From the cell containing the given text, extract its center point as [x, y] coordinate. 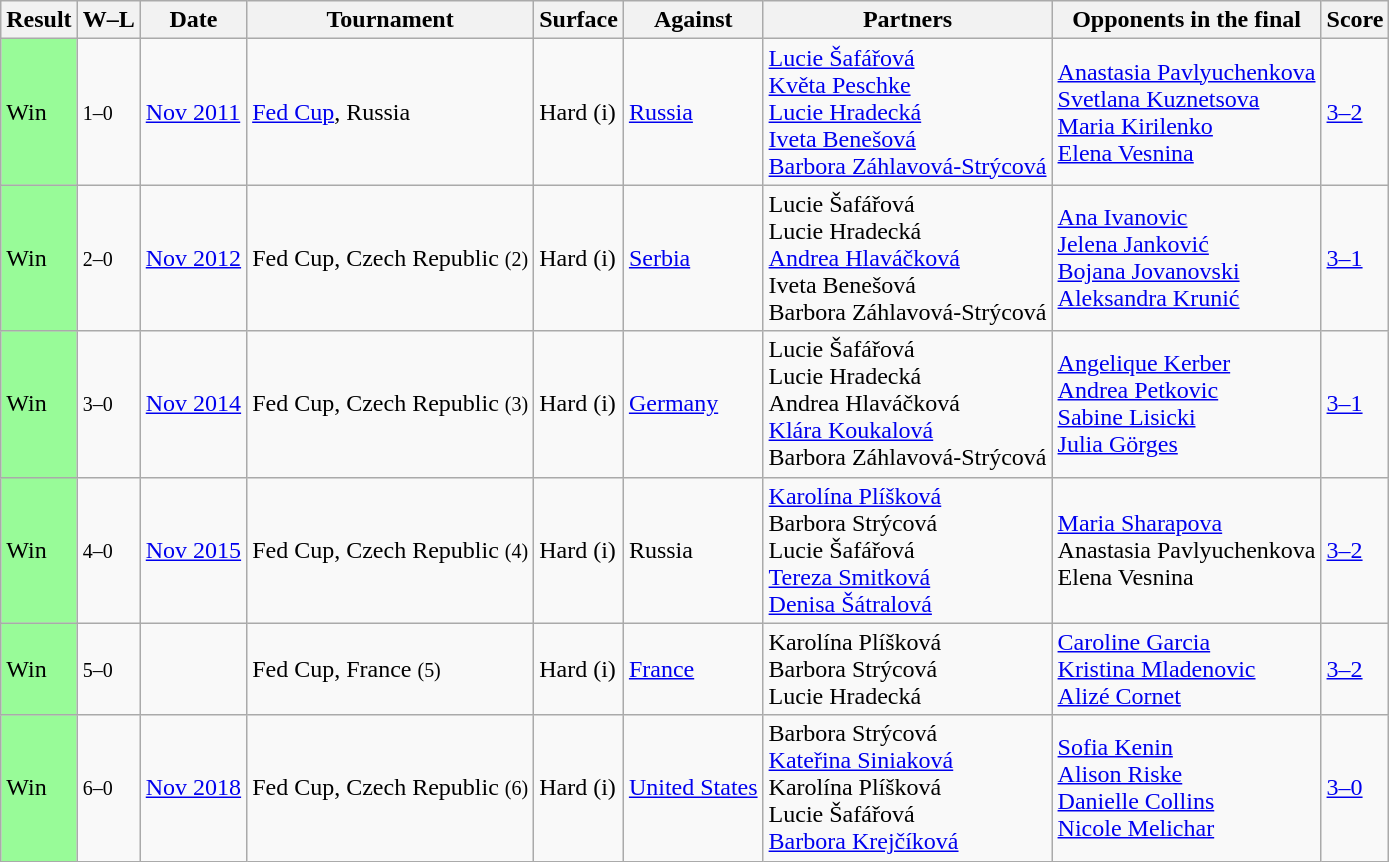
Fed Cup, Russia [390, 112]
4–0 [108, 550]
United States [693, 788]
Result [39, 20]
Opponents in the final [1186, 20]
Angelique KerberAndrea PetkovicSabine LisickiJulia Görges [1186, 404]
Fed Cup, Czech Republic (3) [390, 404]
Karolína PlíškováBarbora StrýcováLucie ŠafářováTereza SmitkováDenisa Šátralová [908, 550]
France [693, 669]
Tournament [390, 20]
Nov 2015 [193, 550]
1–0 [108, 112]
Fed Cup, Czech Republic (4) [390, 550]
Serbia [693, 258]
Germany [693, 404]
Karolína PlíškováBarbora StrýcováLucie Hradecká [908, 669]
Maria Sharapova Anastasia Pavlyuchenkova Elena Vesnina [1186, 550]
Fed Cup, Czech Republic (6) [390, 788]
Nov 2014 [193, 404]
5–0 [108, 669]
Partners [908, 20]
Lucie ŠafářováLucie HradeckáAndrea HlaváčkováKlára KoukalováBarbora Záhlavová-Strýcová [908, 404]
Caroline Garcia Kristina Mladenovic Alizé Cornet [1186, 669]
Date [193, 20]
Score [1355, 20]
Ana IvanovicJelena JankovićBojana JovanovskiAleksandra Krunić [1186, 258]
Lucie ŠafářováLucie HradeckáAndrea HlaváčkováIveta BenešováBarbora Záhlavová-Strýcová [908, 258]
Surface [579, 20]
Nov 2018 [193, 788]
Sofia Kenin Alison Riske Danielle Collins Nicole Melichar [1186, 788]
Lucie ŠafářováKvěta PeschkeLucie HradeckáIveta BenešováBarbora Záhlavová-Strýcová [908, 112]
Barbora Strýcová Kateřina Siniaková Karolína Plíšková Lucie ŠafářováBarbora Krejčíková [908, 788]
Nov 2011 [193, 112]
Anastasia PavlyuchenkovaSvetlana KuznetsovaMaria KirilenkoElena Vesnina [1186, 112]
W–L [108, 20]
Nov 2012 [193, 258]
Fed Cup, France (5) [390, 669]
6–0 [108, 788]
Fed Cup, Czech Republic (2) [390, 258]
Against [693, 20]
2–0 [108, 258]
